From the cell containing the given text, extract its center point as (x, y) coordinate. 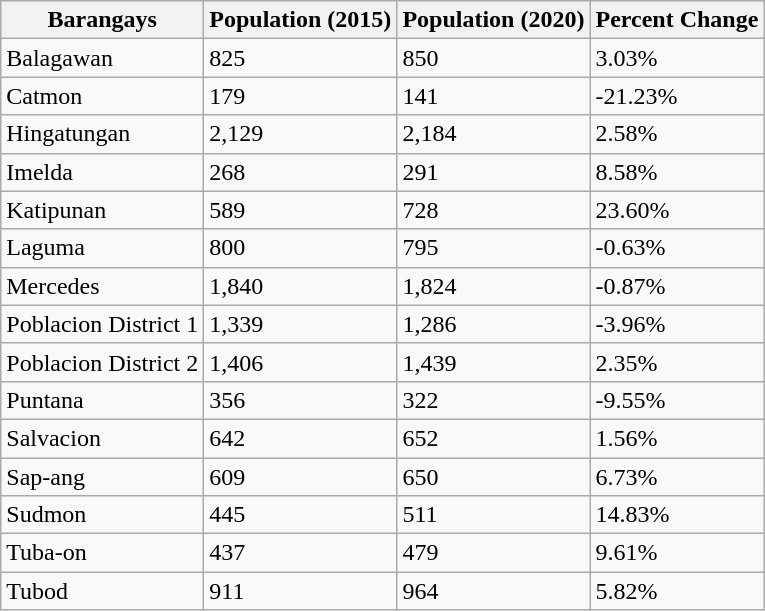
Barangays (102, 20)
268 (300, 172)
Puntana (102, 400)
Population (2020) (494, 20)
Tuba-on (102, 553)
850 (494, 58)
-0.87% (677, 286)
825 (300, 58)
1,439 (494, 362)
Sap-ang (102, 477)
2.35% (677, 362)
14.83% (677, 515)
6.73% (677, 477)
-21.23% (677, 96)
-3.96% (677, 324)
Poblacion District 2 (102, 362)
800 (300, 248)
Salvacion (102, 438)
2.58% (677, 134)
911 (300, 591)
5.82% (677, 591)
1,840 (300, 286)
3.03% (677, 58)
1,824 (494, 286)
Laguma (102, 248)
Sudmon (102, 515)
964 (494, 591)
Hingatungan (102, 134)
511 (494, 515)
728 (494, 210)
23.60% (677, 210)
479 (494, 553)
437 (300, 553)
Tubod (102, 591)
322 (494, 400)
Mercedes (102, 286)
652 (494, 438)
1,286 (494, 324)
Katipunan (102, 210)
1,406 (300, 362)
1.56% (677, 438)
Population (2015) (300, 20)
9.61% (677, 553)
642 (300, 438)
589 (300, 210)
-9.55% (677, 400)
609 (300, 477)
Imelda (102, 172)
650 (494, 477)
2,129 (300, 134)
356 (300, 400)
Poblacion District 1 (102, 324)
Balagawan (102, 58)
141 (494, 96)
2,184 (494, 134)
1,339 (300, 324)
Percent Change (677, 20)
-0.63% (677, 248)
8.58% (677, 172)
291 (494, 172)
179 (300, 96)
Catmon (102, 96)
795 (494, 248)
445 (300, 515)
